Detect which cell encompasses the target text, then output its (x, y) center coordinate. 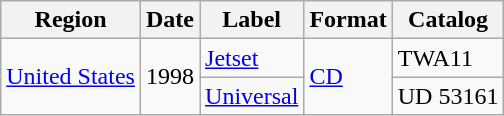
Region (71, 20)
CD (348, 77)
Label (252, 20)
1998 (170, 77)
Catalog (448, 20)
Jetset (252, 58)
UD 53161 (448, 96)
Date (170, 20)
Format (348, 20)
Universal (252, 96)
United States (71, 77)
TWA11 (448, 58)
